Provide the [X, Y] coordinate of the cell's center where the given text is located.  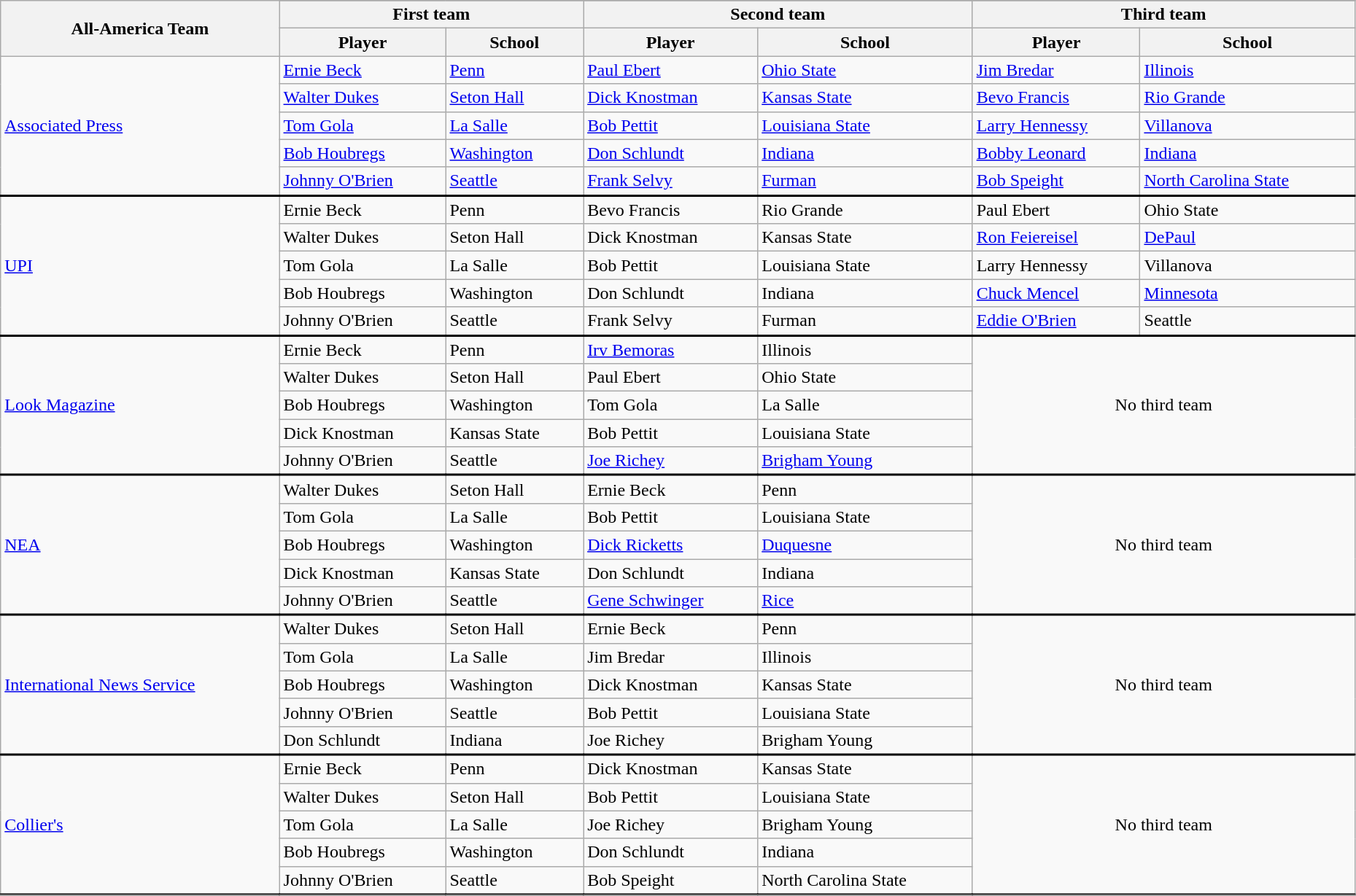
First team [432, 15]
Rice [865, 601]
Dick Ricketts [671, 545]
Irv Bemoras [671, 350]
Associated Press [140, 125]
NEA [140, 545]
Chuck Mencel [1056, 293]
Look Magazine [140, 405]
Second team [778, 15]
Gene Schwinger [671, 601]
All-America Team [140, 28]
Minnesota [1247, 293]
Ron Feiereisel [1056, 238]
Third team [1163, 15]
Bobby Leonard [1056, 153]
UPI [140, 265]
Eddie O'Brien [1056, 321]
Duquesne [865, 545]
International News Service [140, 685]
Collier's [140, 825]
DePaul [1247, 238]
